Search for the cell housing the specified text and yield its [X, Y] center coordinate. 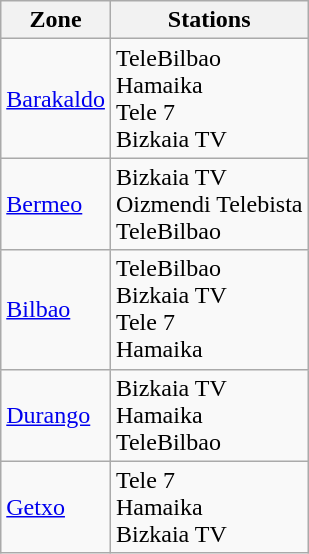
TeleBilbaoBizkaia TVTele 7Hamaika [209, 310]
Tele 7HamaikaBizkaia TV [209, 507]
Bizkaia TVHamaikaTeleBilbao [209, 415]
Bermeo [56, 204]
Getxo [56, 507]
Barakaldo [56, 98]
Stations [209, 20]
Bilbao [56, 310]
Bizkaia TVOizmendi TelebistaTeleBilbao [209, 204]
Zone [56, 20]
Durango [56, 415]
TeleBilbaoHamaikaTele 7Bizkaia TV [209, 98]
